From the cell containing the given text, extract its center point as (X, Y) coordinate. 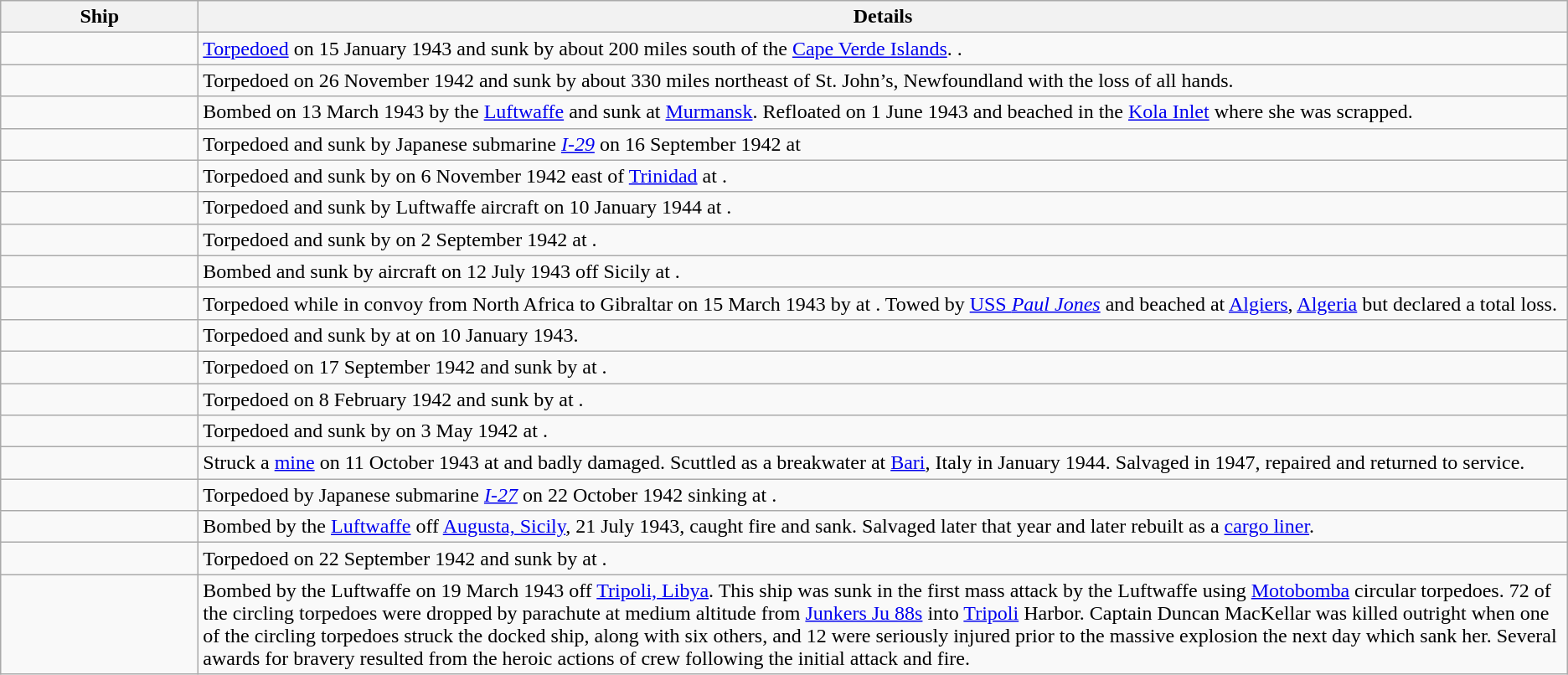
Bombed and sunk by aircraft on 12 July 1943 off Sicily at . (883, 271)
Bombed on 13 March 1943 by the Luftwaffe and sunk at Murmansk. Refloated on 1 June 1943 and beached in the Kola Inlet where she was scrapped. (883, 112)
Torpedoed on 26 November 1942 and sunk by about 330 miles northeast of St. John’s, Newfoundland with the loss of all hands. (883, 80)
Torpedoed on 22 September 1942 and sunk by at . (883, 559)
Torpedoed on 8 February 1942 and sunk by at . (883, 399)
Bombed by the Luftwaffe off Augusta, Sicily, 21 July 1943, caught fire and sank. Salvaged later that year and later rebuilt as a cargo liner. (883, 527)
Torpedoed and sunk by on 6 November 1942 east of Trinidad at . (883, 176)
Torpedoed on 17 September 1942 and sunk by at . (883, 367)
Torpedoed by Japanese submarine I-27 on 22 October 1942 sinking at . (883, 495)
Torpedoed and sunk by on 3 May 1942 at . (883, 431)
Torpedoed on 15 January 1943 and sunk by about 200 miles south of the Cape Verde Islands. . (883, 49)
Torpedoed and sunk by on 2 September 1942 at . (883, 240)
Details (883, 17)
Torpedoed and sunk by Luftwaffe aircraft on 10 January 1944 at . (883, 208)
Torpedoed and sunk by Japanese submarine I-29 on 16 September 1942 at (883, 144)
Torpedoed and sunk by at on 10 January 1943. (883, 335)
Ship (100, 17)
